Detect which cell encompasses the target text, then output its (X, Y) center coordinate. 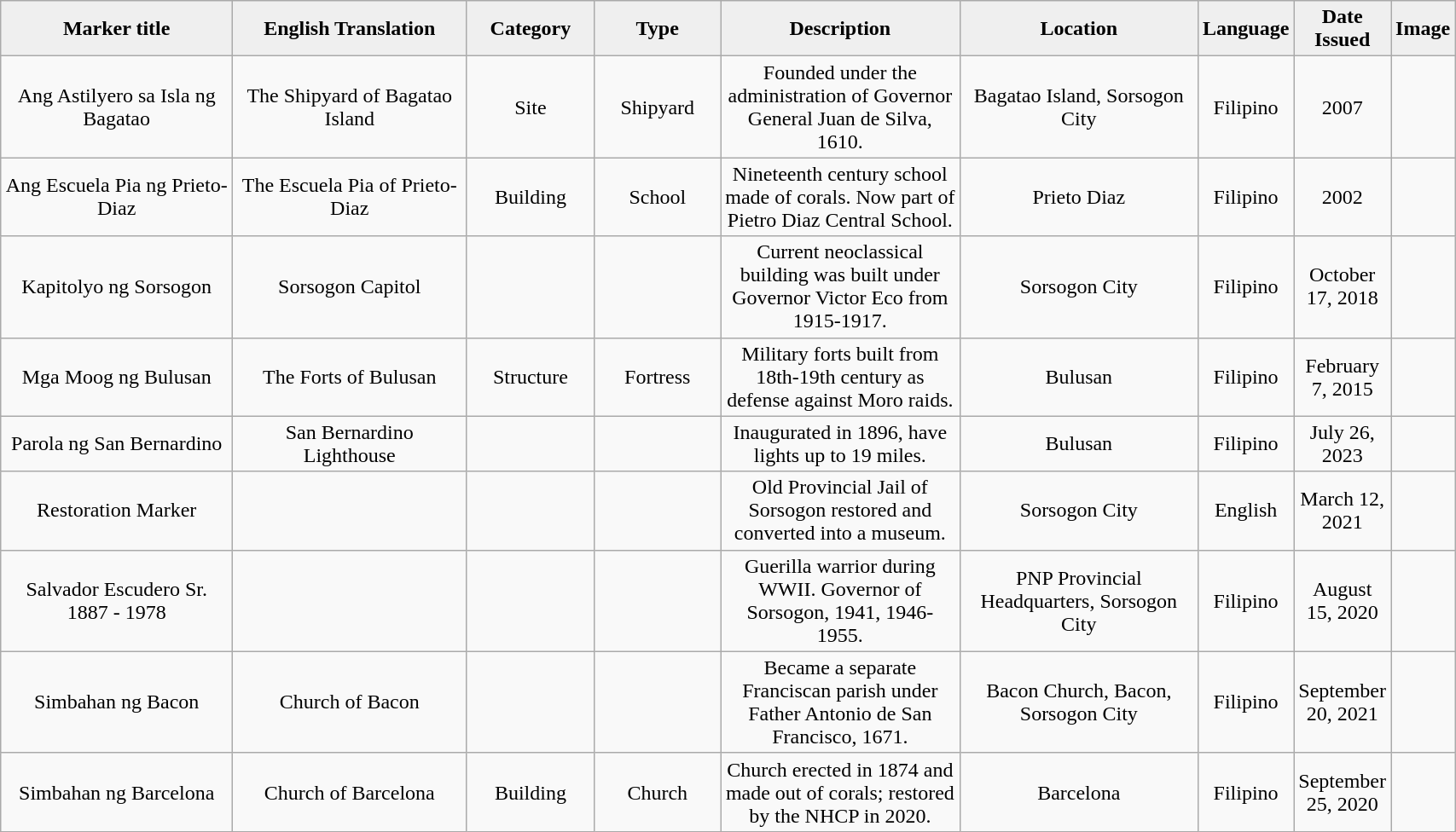
2007 (1343, 107)
Fortress (658, 377)
San Bernardino Lighthouse (350, 443)
Marker title (117, 29)
Ang Escuela Pia ng Prieto-Diaz (117, 197)
Current neoclassical building was built under Governor Victor Eco from 1915-1917. (839, 286)
Mga Moog ng Bulusan (117, 377)
Simbahan ng Barcelona (117, 792)
Prieto Diaz (1078, 197)
Salvador Escudero Sr.1887 - 1978 (117, 600)
Inaugurated in 1896, have lights up to 19 miles. (839, 443)
Church erected in 1874 and made out of corals; restored by the NHCP in 2020. (839, 792)
August 15, 2020 (1343, 600)
Became a separate Franciscan parish under Father Antonio de San Francisco, 1671. (839, 702)
Type (658, 29)
Founded under the administration of Governor General Juan de Silva, 1610. (839, 107)
Category (531, 29)
Bagatao Island, Sorsogon City (1078, 107)
Military forts built from 18th-19th century as defense against Moro raids. (839, 377)
Date Issued (1343, 29)
2002 (1343, 197)
Church of Barcelona (350, 792)
Simbahan ng Bacon (117, 702)
Kapitolyo ng Sorsogon (117, 286)
Restoration Marker (117, 511)
Shipyard (658, 107)
Ang Astilyero sa Isla ng Bagatao (117, 107)
September 20, 2021 (1343, 702)
October 17, 2018 (1343, 286)
PNP Provincial Headquarters, Sorsogon City (1078, 600)
Barcelona (1078, 792)
Structure (531, 377)
July 26, 2023 (1343, 443)
Guerilla warrior during WWII. Governor of Sorsogon, 1941, 1946-1955. (839, 600)
English (1245, 511)
September 25, 2020 (1343, 792)
Old Provincial Jail of Sorsogon restored and converted into a museum. (839, 511)
February 7, 2015 (1343, 377)
The Escuela Pia of Prieto-Diaz (350, 197)
Sorsogon Capitol (350, 286)
Image (1423, 29)
Language (1245, 29)
English Translation (350, 29)
Bacon Church, Bacon, Sorsogon City (1078, 702)
Church of Bacon (350, 702)
Church (658, 792)
Parola ng San Bernardino (117, 443)
Location (1078, 29)
The Shipyard of Bagatao Island (350, 107)
Site (531, 107)
Description (839, 29)
Nineteenth century school made of corals. Now part of Pietro Diaz Central School. (839, 197)
School (658, 197)
The Forts of Bulusan (350, 377)
March 12, 2021 (1343, 511)
